Find where the given text appears and provide that cell's center as [X, Y] coordinate. 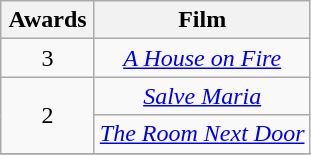
Salve Maria [202, 96]
Awards [48, 20]
3 [48, 58]
The Room Next Door [202, 134]
A House on Fire [202, 58]
Film [202, 20]
2 [48, 115]
